Provide the [x, y] coordinate of the cell's center where the given text is located.  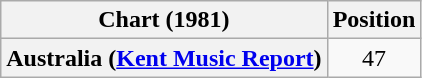
Position [374, 20]
Chart (1981) [164, 20]
Australia (Kent Music Report) [164, 58]
47 [374, 58]
